Pinpoint the cell where the given text exists, returning its (X, Y) midpoint coordinate. 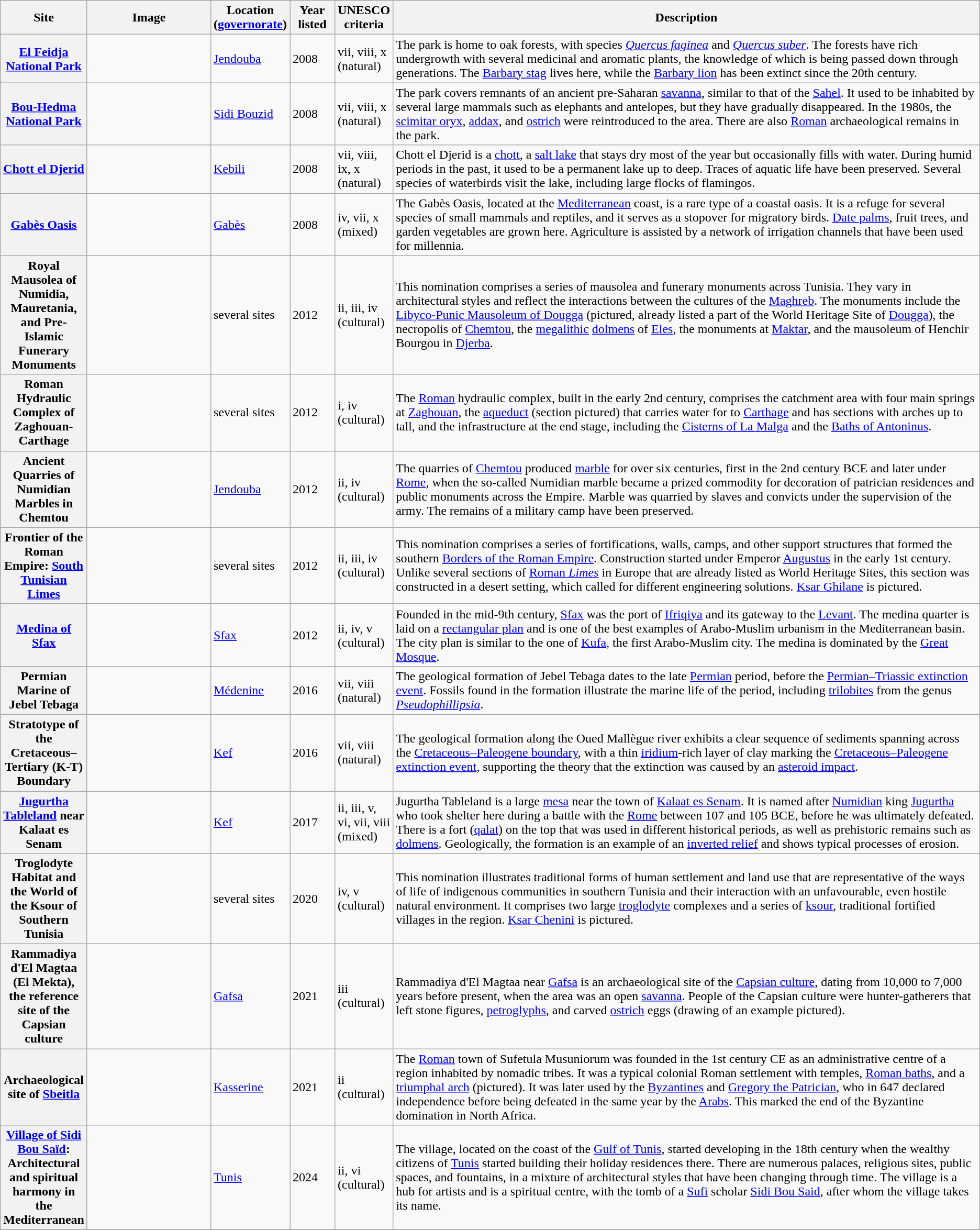
Stratotype of the Cretaceous–Tertiary (K-T) Boundary (44, 752)
ii, vi (cultural) (364, 1178)
2024 (313, 1178)
ii, iv, v (cultural) (364, 635)
Medina of Sfax (44, 635)
iii (cultural) (364, 996)
Royal Mausolea of Numidia, Mauretania, and Pre-Islamic Funerary Monuments (44, 315)
2017 (313, 822)
iv, vii, x (mixed) (364, 224)
Frontier of the Roman Empire: South Tunisian Limes (44, 566)
i, iv (cultural) (364, 413)
Tunis (250, 1178)
Location (governorate) (250, 18)
Gabès (250, 224)
Image (149, 18)
Médenine (250, 690)
Troglodyte Habitat and the World of the Ksour of Southern Tunisia (44, 899)
Sidi Bouzid (250, 114)
Gafsa (250, 996)
ii (cultural) (364, 1087)
Kasserine (250, 1087)
Archaeological site of Sbeitla (44, 1087)
Year listed (313, 18)
Kebili (250, 169)
iv, v (cultural) (364, 899)
Permian Marine of Jebel Tebaga (44, 690)
Village of Sidi Bou Saïd: Architectural and spiritual harmony in the Mediterranean (44, 1178)
Description (687, 18)
2020 (313, 899)
ii, iv (cultural) (364, 489)
UNESCO criteria (364, 18)
ii, iii, v, vi, vii, viii (mixed) (364, 822)
Ancient Quarries of Numidian Marbles in Chemtou (44, 489)
El Feidja National Park (44, 59)
Bou-Hedma National Park (44, 114)
vii, viii, ix, x (natural) (364, 169)
Roman Hydraulic Complex of Zaghouan-Carthage (44, 413)
Gabès Oasis (44, 224)
Chott el Djerid (44, 169)
Rammadiya d'El Magtaa (El Mekta), the reference site of the Capsian culture (44, 996)
Jugurtha Tableland near Kalaat es Senam (44, 822)
Site (44, 18)
Sfax (250, 635)
